Return the [x, y] coordinate for the center point of the cell that contains the specified text.  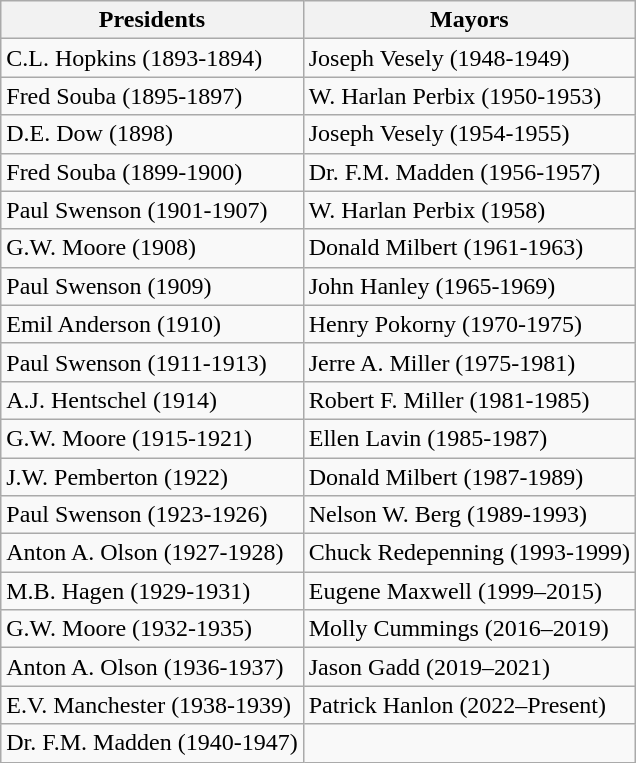
Anton A. Olson (1936-1937) [152, 667]
D.E. Dow (1898) [152, 134]
A.J. Hentschel (1914) [152, 400]
Molly Cummings (2016–2019) [469, 629]
W. Harlan Perbix (1958) [469, 210]
G.W. Moore (1908) [152, 248]
J.W. Pemberton (1922) [152, 477]
Donald Milbert (1987-1989) [469, 477]
G.W. Moore (1915-1921) [152, 438]
Ellen Lavin (1985-1987) [469, 438]
G.W. Moore (1932-1935) [152, 629]
Eugene Maxwell (1999–2015) [469, 591]
John Hanley (1965-1969) [469, 286]
Paul Swenson (1909) [152, 286]
Jerre A. Miller (1975-1981) [469, 362]
Nelson W. Berg (1989-1993) [469, 515]
Patrick Hanlon (2022–Present) [469, 705]
C.L. Hopkins (1893-1894) [152, 58]
Joseph Vesely (1954-1955) [469, 134]
Chuck Redepenning (1993-1999) [469, 553]
Presidents [152, 20]
Joseph Vesely (1948-1949) [469, 58]
Fred Souba (1899-1900) [152, 172]
Mayors [469, 20]
Emil Anderson (1910) [152, 324]
E.V. Manchester (1938-1939) [152, 705]
Dr. F.M. Madden (1940-1947) [152, 743]
Robert F. Miller (1981-1985) [469, 400]
Henry Pokorny (1970-1975) [469, 324]
Dr. F.M. Madden (1956-1957) [469, 172]
Paul Swenson (1911-1913) [152, 362]
M.B. Hagen (1929-1931) [152, 591]
W. Harlan Perbix (1950-1953) [469, 96]
Fred Souba (1895-1897) [152, 96]
Paul Swenson (1923-1926) [152, 515]
Donald Milbert (1961-1963) [469, 248]
Paul Swenson (1901-1907) [152, 210]
Anton A. Olson (1927-1928) [152, 553]
Jason Gadd (2019–2021) [469, 667]
